Scan for the cell matching the given text and deliver its [X, Y] coordinate at center. 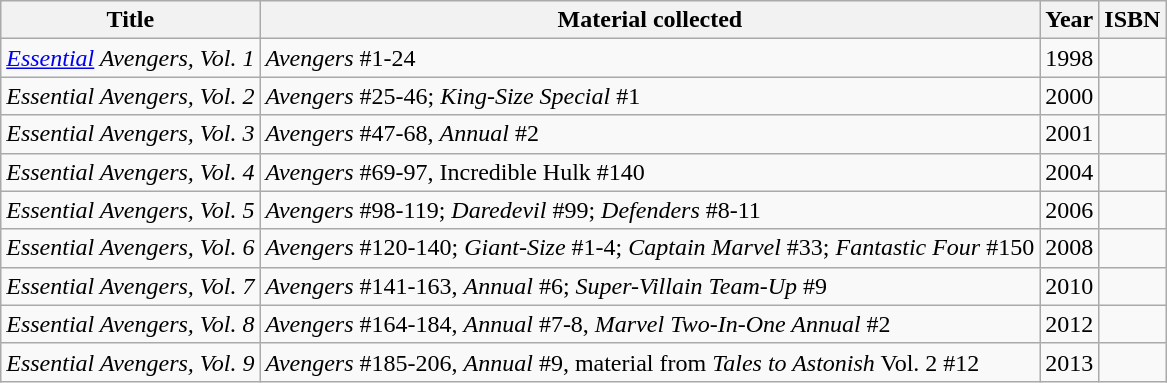
1998 [1070, 58]
Essential Avengers, Vol. 8 [130, 324]
Title [130, 20]
Essential Avengers, Vol. 1 [130, 58]
2010 [1070, 286]
2006 [1070, 210]
2012 [1070, 324]
Essential Avengers, Vol. 2 [130, 96]
Essential Avengers, Vol. 3 [130, 134]
Essential Avengers, Vol. 9 [130, 362]
Avengers #164-184, Annual #7-8, Marvel Two-In-One Annual #2 [650, 324]
2008 [1070, 248]
Essential Avengers, Vol. 7 [130, 286]
Avengers #120-140; Giant-Size #1-4; Captain Marvel #33; Fantastic Four #150 [650, 248]
Avengers #185-206, Annual #9, material from Tales to Astonish Vol. 2 #12 [650, 362]
Year [1070, 20]
2000 [1070, 96]
Avengers #25-46; King-Size Special #1 [650, 96]
Essential Avengers, Vol. 6 [130, 248]
Avengers #98-119; Daredevil #99; Defenders #8-11 [650, 210]
Avengers #69-97, Incredible Hulk #140 [650, 172]
2013 [1070, 362]
ISBN [1132, 20]
Avengers #141-163, Annual #6; Super-Villain Team-Up #9 [650, 286]
Essential Avengers, Vol. 4 [130, 172]
2001 [1070, 134]
Essential Avengers, Vol. 5 [130, 210]
Avengers #1-24 [650, 58]
Avengers #47-68, Annual #2 [650, 134]
Material collected [650, 20]
2004 [1070, 172]
